Pinpoint the cell where the given text exists, returning its (X, Y) midpoint coordinate. 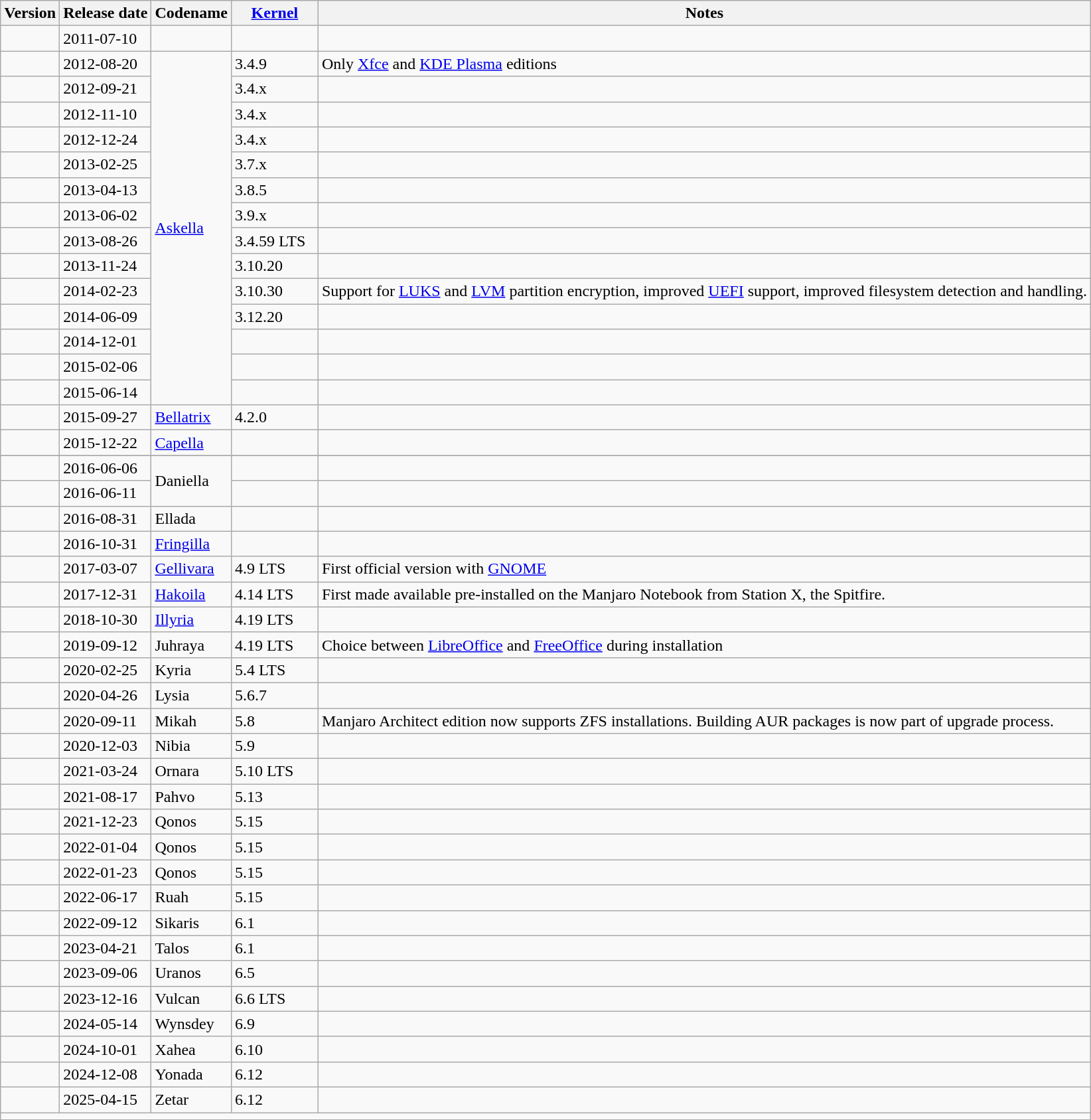
Yonada (191, 1074)
2021-08-17 (106, 797)
Vulcan (191, 999)
2020-02-25 (106, 670)
2023-04-21 (106, 948)
Lysia (191, 695)
3.9.x (275, 215)
2023-09-06 (106, 973)
2012-09-21 (106, 89)
2013-04-13 (106, 190)
3.4.9 (275, 64)
6.5 (275, 973)
Only Xfce and KDE Plasma editions (704, 64)
Pahvo (191, 797)
5.9 (275, 746)
2018-10-30 (106, 619)
Zetar (191, 1099)
Ruah (191, 898)
Choice between LibreOffice and FreeOffice during installation (704, 645)
2013-11-24 (106, 266)
Nibia (191, 746)
2016-08-31 (106, 519)
2022-01-23 (106, 872)
2013-08-26 (106, 240)
3.12.20 (275, 317)
2012-12-24 (106, 139)
Capella (191, 443)
Talos (191, 948)
2014-06-09 (106, 317)
First official version with GNOME (704, 569)
6.6 LTS (275, 999)
2022-01-04 (106, 847)
3.10.30 (275, 291)
Hakoila (191, 594)
Xahea (191, 1049)
2012-08-20 (106, 64)
Daniella (191, 481)
Gellivara (191, 569)
2012-11-10 (106, 114)
2019-09-12 (106, 645)
Version (31, 13)
2023-12-16 (106, 999)
3.7.x (275, 165)
Mikah (191, 720)
2025-04-15 (106, 1099)
5.4 LTS (275, 670)
4.14 LTS (275, 594)
Manjaro Architect edition now supports ZFS installations. Building AUR packages is now part of upgrade process. (704, 720)
Kyria (191, 670)
Askella (191, 228)
6.9 (275, 1024)
3.4.59 LTS (275, 240)
2015-09-27 (106, 418)
2016-06-06 (106, 468)
2013-06-02 (106, 215)
4.9 LTS (275, 569)
5.8 (275, 720)
2022-06-17 (106, 898)
Notes (704, 13)
3.8.5 (275, 190)
2020-09-11 (106, 720)
2024-10-01 (106, 1049)
Juhraya (191, 645)
2020-04-26 (106, 695)
2021-03-24 (106, 771)
Sikaris (191, 923)
Codename (191, 13)
2015-06-14 (106, 392)
2011-07-10 (106, 39)
Ornara (191, 771)
2022-09-12 (106, 923)
First made available pre-installed on the Manjaro Notebook from Station X, the Spitfire. (704, 594)
Release date (106, 13)
2024-05-14 (106, 1024)
Ellada (191, 519)
2021-12-23 (106, 822)
2014-12-01 (106, 342)
2013-02-25 (106, 165)
Bellatrix (191, 418)
Illyria (191, 619)
Wynsdey (191, 1024)
Fringilla (191, 544)
Uranos (191, 973)
3.10.20 (275, 266)
5.13 (275, 797)
2016-06-11 (106, 493)
2014-02-23 (106, 291)
2017-12-31 (106, 594)
2017-03-07 (106, 569)
5.6.7 (275, 695)
2015-02-06 (106, 367)
2015-12-22 (106, 443)
4.2.0 (275, 418)
Support for LUKS and LVM partition encryption, improved UEFI support, improved filesystem detection and handling. (704, 291)
2020-12-03 (106, 746)
5.10 LTS (275, 771)
6.10 (275, 1049)
2016-10-31 (106, 544)
Kernel (275, 13)
2024-12-08 (106, 1074)
